Locate the cell with the specified text and output its [X, Y] center coordinate. 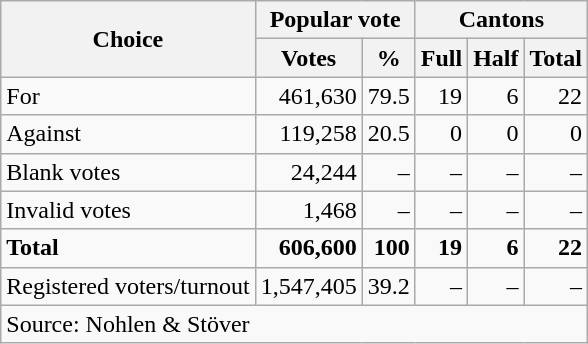
Popular vote [335, 20]
79.5 [388, 96]
Choice [128, 39]
20.5 [388, 134]
Registered voters/turnout [128, 286]
1,547,405 [308, 286]
Half [496, 58]
Blank votes [128, 172]
Against [128, 134]
Source: Nohlen & Stöver [294, 324]
Full [441, 58]
461,630 [308, 96]
1,468 [308, 210]
100 [388, 248]
% [388, 58]
24,244 [308, 172]
Invalid votes [128, 210]
For [128, 96]
119,258 [308, 134]
Votes [308, 58]
Cantons [501, 20]
39.2 [388, 286]
606,600 [308, 248]
